Return (X, Y) of the center of cell containing provided text 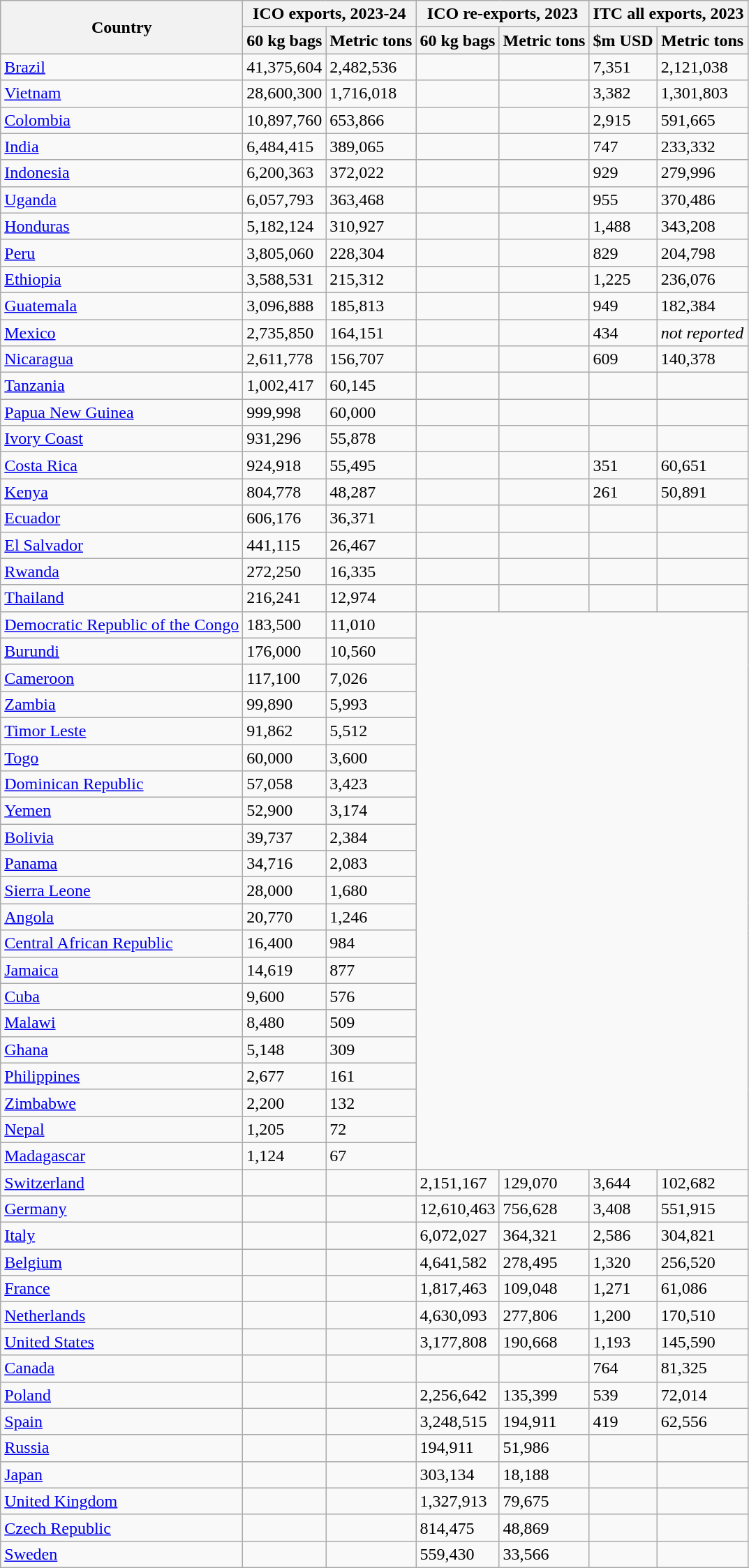
228,304 (371, 253)
Jamaica (121, 970)
United States (121, 1342)
ICO exports, 2023-24 (329, 14)
129,070 (544, 1183)
Colombia (121, 120)
72 (371, 1129)
2,915 (623, 120)
Dominican Republic (121, 784)
Netherlands (121, 1315)
20,770 (285, 917)
Canada (121, 1368)
609 (623, 359)
61,086 (702, 1289)
91,862 (285, 731)
145,590 (702, 1342)
1,200 (623, 1315)
1,327,913 (458, 1501)
1,002,417 (285, 386)
Panama (121, 864)
931,296 (285, 439)
United Kingdom (121, 1501)
303,134 (458, 1474)
1,488 (623, 226)
109,048 (544, 1289)
Costa Rica (121, 465)
984 (371, 943)
2,735,850 (285, 333)
10,560 (371, 651)
372,022 (371, 173)
5,148 (285, 1050)
804,778 (285, 492)
176,000 (285, 651)
Central African Republic (121, 943)
1,271 (623, 1289)
2,677 (285, 1076)
3,644 (623, 1183)
Switzerland (121, 1183)
2,083 (371, 864)
182,384 (702, 306)
261 (623, 492)
3,423 (371, 784)
48,869 (544, 1528)
955 (623, 200)
10,897,760 (285, 120)
3,096,888 (285, 306)
156,707 (371, 359)
216,241 (285, 598)
6,484,415 (285, 147)
Country (121, 27)
60,651 (702, 465)
Tanzania (121, 386)
6,200,363 (285, 173)
Ethiopia (121, 279)
233,332 (702, 147)
3,248,515 (458, 1421)
4,630,093 (458, 1315)
576 (371, 996)
16,400 (285, 943)
4,641,582 (458, 1262)
Belgium (121, 1262)
14,619 (285, 970)
Democratic Republic of the Congo (121, 625)
Thailand (121, 598)
2,256,642 (458, 1395)
351 (623, 465)
Italy (121, 1236)
Timor Leste (121, 731)
El Salvador (121, 545)
2,384 (371, 837)
756,628 (544, 1209)
1,246 (371, 917)
164,151 (371, 333)
Nepal (121, 1129)
2,200 (285, 1103)
41,375,604 (285, 67)
26,467 (371, 545)
1,193 (623, 1342)
Germany (121, 1209)
3,600 (371, 757)
363,468 (371, 200)
11,010 (371, 625)
55,495 (371, 465)
829 (623, 253)
Uganda (121, 200)
434 (623, 333)
Japan (121, 1474)
509 (371, 1023)
Malawi (121, 1023)
2,482,536 (371, 67)
5,182,124 (285, 226)
not reported (702, 333)
653,866 (371, 120)
67 (371, 1156)
140,378 (702, 359)
Cameroon (121, 678)
279,996 (702, 173)
185,813 (371, 306)
9,600 (285, 996)
52,900 (285, 811)
135,399 (544, 1395)
117,100 (285, 678)
62,556 (702, 1421)
Zimbabwe (121, 1103)
2,611,778 (285, 359)
364,321 (544, 1236)
2,121,038 (702, 67)
161 (371, 1076)
Madagascar (121, 1156)
999,998 (285, 412)
72,014 (702, 1395)
949 (623, 306)
Bolivia (121, 837)
28,600,300 (285, 94)
1,124 (285, 1156)
France (121, 1289)
1,205 (285, 1129)
81,325 (702, 1368)
Czech Republic (121, 1528)
12,974 (371, 598)
3,174 (371, 811)
Guatemala (121, 306)
55,878 (371, 439)
1,817,463 (458, 1289)
204,798 (702, 253)
2,151,167 (458, 1183)
5,993 (371, 704)
309 (371, 1050)
3,588,531 (285, 279)
33,566 (544, 1554)
ICO re-exports, 2023 (503, 14)
Spain (121, 1421)
814,475 (458, 1528)
170,510 (702, 1315)
6,057,793 (285, 200)
18,188 (544, 1474)
370,486 (702, 200)
190,668 (544, 1342)
Sweden (121, 1554)
Cuba (121, 996)
39,737 (285, 837)
102,682 (702, 1183)
Nicaragua (121, 359)
Mexico (121, 333)
$m USD (623, 40)
Yemen (121, 811)
Philippines (121, 1076)
551,915 (702, 1209)
419 (623, 1421)
183,500 (285, 625)
7,351 (623, 67)
Zambia (121, 704)
34,716 (285, 864)
1,716,018 (371, 94)
1,680 (371, 890)
236,076 (702, 279)
310,927 (371, 226)
Brazil (121, 67)
591,665 (702, 120)
764 (623, 1368)
1,225 (623, 279)
441,115 (285, 545)
1,320 (623, 1262)
343,208 (702, 226)
16,335 (371, 572)
79,675 (544, 1501)
3,382 (623, 94)
Vietnam (121, 94)
ITC all exports, 2023 (669, 14)
Poland (121, 1395)
272,250 (285, 572)
924,918 (285, 465)
929 (623, 173)
India (121, 147)
57,058 (285, 784)
Angola (121, 917)
3,408 (623, 1209)
2,586 (623, 1236)
5,512 (371, 731)
Burundi (121, 651)
Russia (121, 1448)
1,301,803 (702, 94)
877 (371, 970)
51,986 (544, 1448)
304,821 (702, 1236)
389,065 (371, 147)
Togo (121, 757)
7,026 (371, 678)
559,430 (458, 1554)
Indonesia (121, 173)
Ghana (121, 1050)
539 (623, 1395)
Rwanda (121, 572)
48,287 (371, 492)
215,312 (371, 279)
28,000 (285, 890)
99,890 (285, 704)
6,072,027 (458, 1236)
3,805,060 (285, 253)
36,371 (371, 518)
606,176 (285, 518)
256,520 (702, 1262)
Peru (121, 253)
Ivory Coast (121, 439)
132 (371, 1103)
Sierra Leone (121, 890)
Papua New Guinea (121, 412)
8,480 (285, 1023)
3,177,808 (458, 1342)
Honduras (121, 226)
Kenya (121, 492)
60,145 (371, 386)
278,495 (544, 1262)
Ecuador (121, 518)
12,610,463 (458, 1209)
747 (623, 147)
50,891 (702, 492)
277,806 (544, 1315)
